Determine the (x, y) coordinate at the center of the cell enclosing the given text.  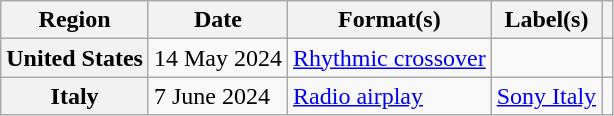
United States (75, 58)
Rhythmic crossover (390, 58)
Format(s) (390, 20)
Italy (75, 96)
Label(s) (546, 20)
14 May 2024 (218, 58)
Region (75, 20)
Date (218, 20)
7 June 2024 (218, 96)
Sony Italy (546, 96)
Radio airplay (390, 96)
